Find where the given text appears and provide that cell's center as (X, Y) coordinate. 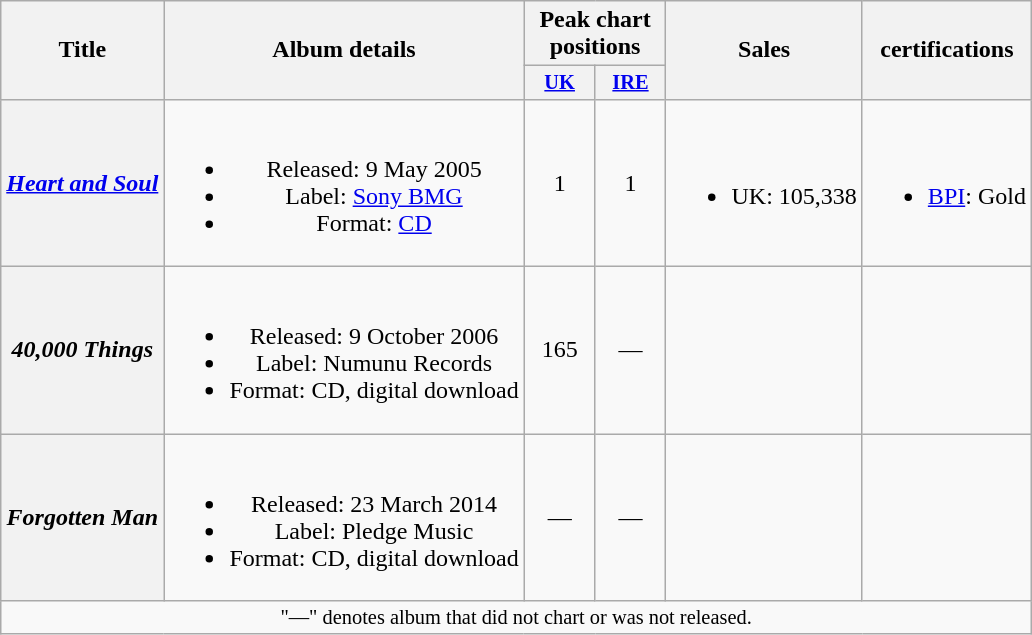
Album details (344, 50)
40,000 Things (82, 350)
certifications (946, 50)
Heart and Soul (82, 182)
UK: 105,338 (764, 182)
BPI: Gold (946, 182)
Sales (764, 50)
Peak chart positions (595, 34)
165 (560, 350)
Released: 9 October 2006Label: Numunu RecordsFormat: CD, digital download (344, 350)
UK (560, 83)
Released: 23 March 2014Label: Pledge MusicFormat: CD, digital download (344, 518)
IRE (630, 83)
Title (82, 50)
"—" denotes album that did not chart or was not released. (516, 618)
Released: 9 May 2005Label: Sony BMGFormat: CD (344, 182)
Forgotten Man (82, 518)
